Output the [X, Y] coordinate of the center of the cell containing the given text.  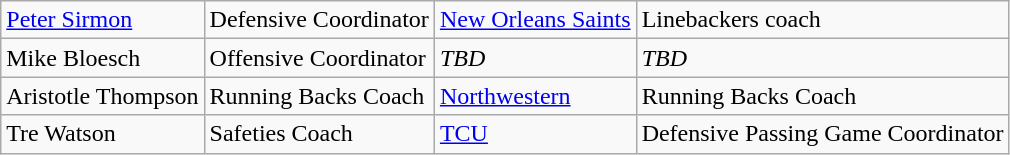
Northwestern [535, 96]
Aristotle Thompson [102, 96]
Safeties Coach [319, 134]
Tre Watson [102, 134]
TCU [535, 134]
Mike Bloesch [102, 58]
Offensive Coordinator [319, 58]
Peter Sirmon [102, 20]
Defensive Coordinator [319, 20]
New Orleans Saints [535, 20]
Defensive Passing Game Coordinator [822, 134]
Linebackers coach [822, 20]
